Extract the [x, y] coordinate from the center of the cell holding the provided text.  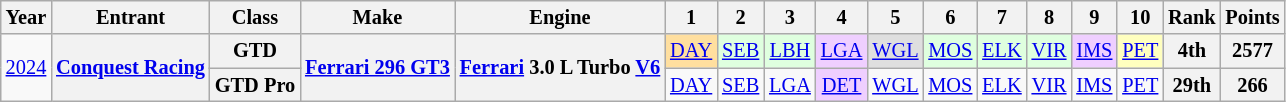
Points [1252, 17]
2024 [26, 68]
2577 [1252, 51]
4th [1192, 51]
GTD [255, 51]
2 [740, 17]
DET [842, 85]
Rank [1192, 17]
Make [378, 17]
GTD Pro [255, 85]
6 [950, 17]
3 [790, 17]
5 [895, 17]
Entrant [130, 17]
29th [1192, 85]
8 [1050, 17]
9 [1094, 17]
Class [255, 17]
266 [1252, 85]
7 [1002, 17]
Ferrari 3.0 L Turbo V6 [560, 68]
1 [691, 17]
10 [1140, 17]
Engine [560, 17]
Conquest Racing [130, 68]
4 [842, 17]
Year [26, 17]
Ferrari 296 GT3 [378, 68]
LBH [790, 51]
